Output the (X, Y) coordinate of the center of the cell containing the given text.  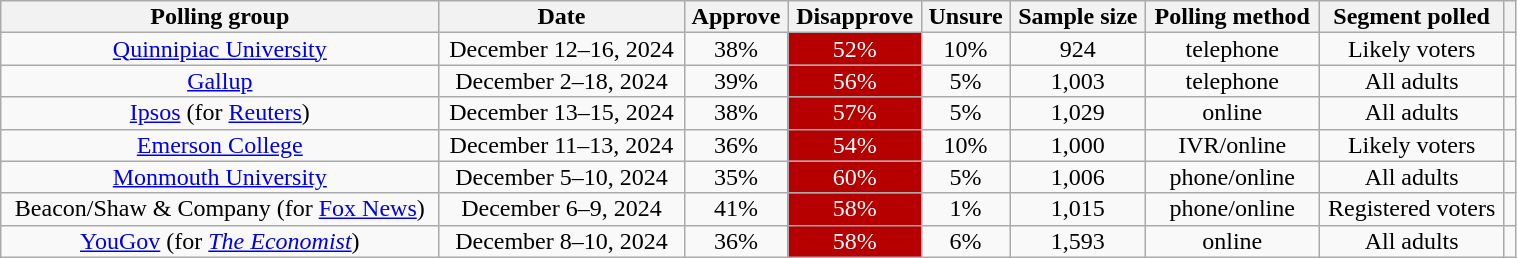
54% (854, 145)
Segment polled (1412, 17)
1,029 (1078, 113)
Monmouth University (220, 177)
1,015 (1078, 209)
Disapprove (854, 17)
1,003 (1078, 81)
Gallup (220, 81)
December 11–13, 2024 (562, 145)
Beacon/Shaw & Company (for Fox News) (220, 209)
39% (736, 81)
924 (1078, 49)
Quinnipiac University (220, 49)
Registered voters (1412, 209)
Date (562, 17)
IVR/online (1232, 145)
57% (854, 113)
6% (966, 241)
December 8–10, 2024 (562, 241)
December 6–9, 2024 (562, 209)
YouGov (for The Economist) (220, 241)
1,006 (1078, 177)
December 13–15, 2024 (562, 113)
1,000 (1078, 145)
Polling method (1232, 17)
Ipsos (for Reuters) (220, 113)
December 12–16, 2024 (562, 49)
December 2–18, 2024 (562, 81)
Sample size (1078, 17)
December 5–10, 2024 (562, 177)
1% (966, 209)
60% (854, 177)
56% (854, 81)
35% (736, 177)
1,593 (1078, 241)
Unsure (966, 17)
Emerson College (220, 145)
Polling group (220, 17)
52% (854, 49)
41% (736, 209)
Approve (736, 17)
